Identify which cell holds the provided text, then report its (x, y) central coordinate. 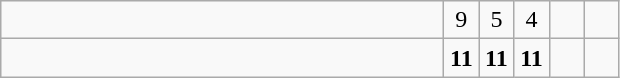
5 (496, 20)
4 (532, 20)
9 (462, 20)
